Provide the (X, Y) coordinate of the cell's center where the given text is located.  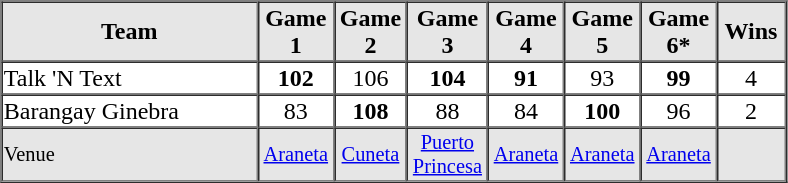
Talk 'N Text (130, 78)
83 (296, 110)
Game 3 (448, 32)
91 (526, 78)
102 (296, 78)
84 (526, 110)
Team (130, 32)
4 (752, 78)
Cuneta (370, 155)
Game 1 (296, 32)
Puerto Princesa (448, 155)
100 (602, 110)
2 (752, 110)
108 (370, 110)
Wins (752, 32)
Game 6* (678, 32)
104 (448, 78)
99 (678, 78)
Game 2 (370, 32)
88 (448, 110)
Venue (130, 155)
93 (602, 78)
Barangay Ginebra (130, 110)
106 (370, 78)
Game 4 (526, 32)
Game 5 (602, 32)
96 (678, 110)
